Provide the (X, Y) coordinate of the cell's center where the given text is located.  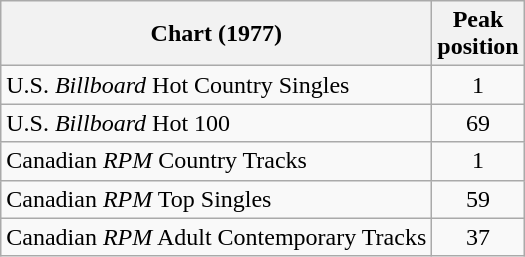
Canadian RPM Country Tracks (216, 161)
59 (478, 199)
U.S. Billboard Hot 100 (216, 123)
Canadian RPM Top Singles (216, 199)
37 (478, 237)
69 (478, 123)
U.S. Billboard Hot Country Singles (216, 85)
Canadian RPM Adult Contemporary Tracks (216, 237)
Chart (1977) (216, 34)
Peakposition (478, 34)
